Capture the cell that displays the provided text and extract its [X, Y] central coordinate. 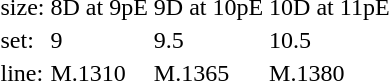
9 [99, 40]
9.5 [208, 40]
